Pinpoint the cell where the given text exists, returning its [x, y] midpoint coordinate. 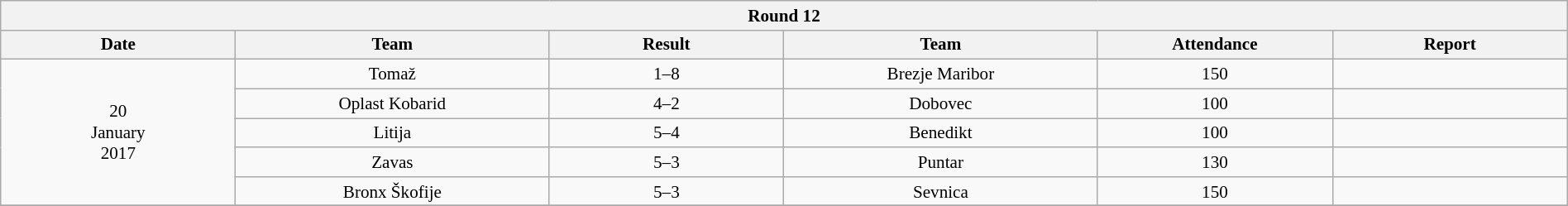
Litija [392, 132]
Result [667, 45]
Zavas [392, 162]
Dobovec [941, 103]
130 [1215, 162]
5–4 [667, 132]
Oplast Kobarid [392, 103]
Brezje Maribor [941, 74]
Puntar [941, 162]
Report [1450, 45]
4–2 [667, 103]
1–8 [667, 74]
Date [118, 45]
Round 12 [784, 15]
Tomaž [392, 74]
20 January 2017 [118, 132]
Sevnica [941, 190]
Benedikt [941, 132]
Bronx Škofije [392, 190]
Attendance [1215, 45]
